Locate the cell with the specified text and output its [x, y] center coordinate. 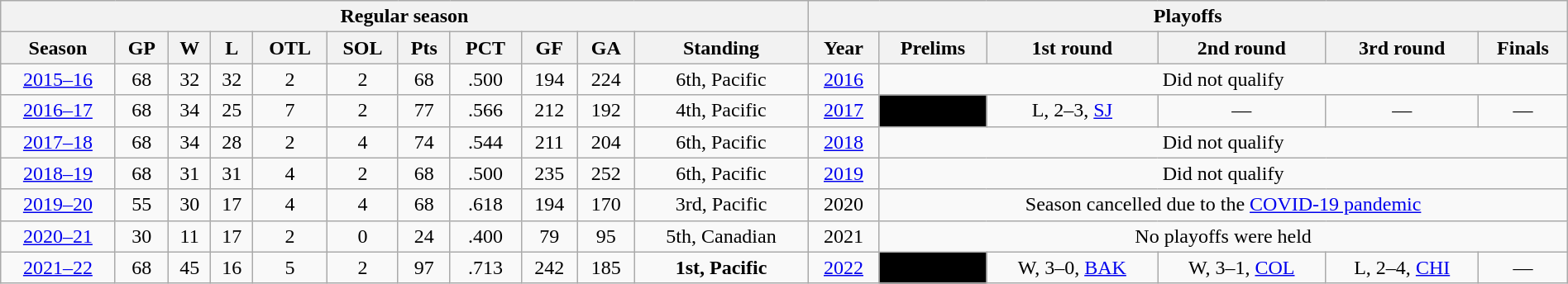
Year [844, 48]
L, 2–3, SJ [1072, 111]
2022 [844, 267]
.544 [485, 142]
2nd round [1242, 48]
252 [606, 173]
95 [606, 236]
170 [606, 205]
W, 3–0, BAK [1072, 267]
1st round [1072, 48]
.713 [485, 267]
2017 [844, 111]
Pts [423, 48]
24 [423, 236]
W, 3–1, COL [1242, 267]
OTL [290, 48]
2016–17 [58, 111]
2021 [844, 236]
2019 [844, 173]
7 [290, 111]
74 [423, 142]
192 [606, 111]
204 [606, 142]
2018–19 [58, 173]
235 [549, 173]
No playoffs were held [1223, 236]
Finals [1523, 48]
2017–18 [58, 142]
SOL [363, 48]
2020–21 [58, 236]
.566 [485, 111]
242 [549, 267]
5 [290, 267]
.618 [485, 205]
Playoffs [1188, 17]
185 [606, 267]
77 [423, 111]
2016 [844, 79]
3rd round [1403, 48]
GA [606, 48]
224 [606, 79]
Prelims [933, 48]
L [232, 48]
.400 [485, 236]
0 [363, 236]
Season [58, 48]
GP [142, 48]
Regular season [404, 17]
PCT [485, 48]
45 [190, 267]
3rd, Pacific [721, 205]
L, 2–4, CHI [1403, 267]
2015–16 [58, 79]
2021–22 [58, 267]
Standing [721, 48]
5th, Canadian [721, 236]
4th, Pacific [721, 111]
GF [549, 48]
2019–20 [58, 205]
16 [232, 267]
W [190, 48]
1st, Pacific [721, 267]
211 [549, 142]
11 [190, 236]
2020 [844, 205]
97 [423, 267]
212 [549, 111]
28 [232, 142]
2018 [844, 142]
79 [549, 236]
Season cancelled due to the COVID-19 pandemic [1223, 205]
55 [142, 205]
25 [232, 111]
